Scan for the cell matching the given text and deliver its (X, Y) coordinate at center. 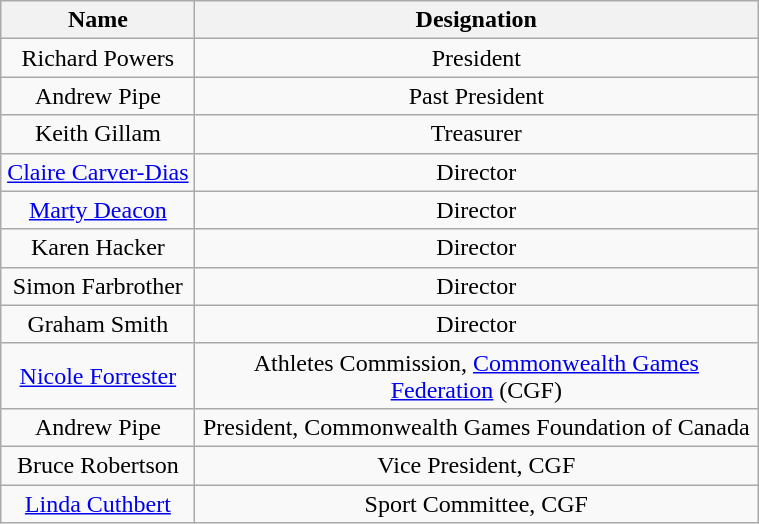
Treasurer (476, 134)
Marty Deacon (98, 210)
Linda Cuthbert (98, 503)
Designation (476, 20)
Nicole Forrester (98, 376)
President (476, 58)
Karen Hacker (98, 248)
Simon Farbrother (98, 286)
Name (98, 20)
Past President (476, 96)
Vice President, CGF (476, 465)
Richard Powers (98, 58)
Graham Smith (98, 324)
Keith Gillam (98, 134)
Bruce Robertson (98, 465)
Athletes Commission, Commonwealth GamesFederation (CGF) (476, 376)
Sport Committee, CGF (476, 503)
Claire Carver-Dias (98, 172)
President, Commonwealth Games Foundation of Canada (476, 427)
